Capture the cell that displays the provided text and extract its (x, y) central coordinate. 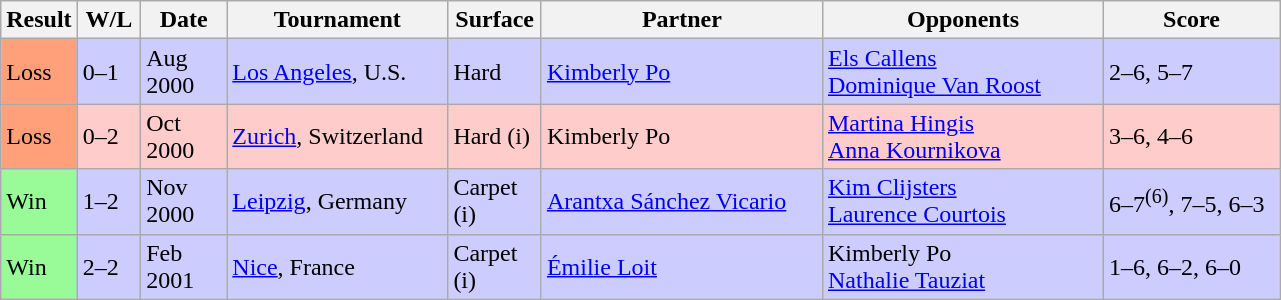
Tournament (338, 20)
3–6, 4–6 (1192, 136)
W/L (109, 20)
Surface (495, 20)
Aug 2000 (184, 72)
Martina Hingis Anna Kournikova (962, 136)
0–1 (109, 72)
Kimberly Po Nathalie Tauziat (962, 266)
Oct 2000 (184, 136)
Kim Clijsters Laurence Courtois (962, 202)
Zurich, Switzerland (338, 136)
1–2 (109, 202)
Nov 2000 (184, 202)
Opponents (962, 20)
6–7(6), 7–5, 6–3 (1192, 202)
Los Angeles, U.S. (338, 72)
Els Callens Dominique Van Roost (962, 72)
Leipzig, Germany (338, 202)
0–2 (109, 136)
Feb 2001 (184, 266)
Partner (682, 20)
Nice, France (338, 266)
Hard (495, 72)
2–2 (109, 266)
Arantxa Sánchez Vicario (682, 202)
2–6, 5–7 (1192, 72)
Émilie Loit (682, 266)
Date (184, 20)
Result (39, 20)
Score (1192, 20)
1–6, 6–2, 6–0 (1192, 266)
Hard (i) (495, 136)
